Pinpoint the cell where the given text exists, returning its [X, Y] midpoint coordinate. 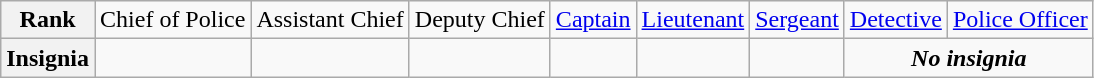
No insignia [968, 58]
Lieutenant [693, 20]
Police Officer [1020, 20]
Captain [593, 20]
Deputy Chief [480, 20]
Assistant Chief [330, 20]
Detective [896, 20]
Insignia [48, 58]
Chief of Police [173, 20]
Sergeant [798, 20]
Rank [48, 20]
